Identify which cell holds the provided text, then report its [X, Y] central coordinate. 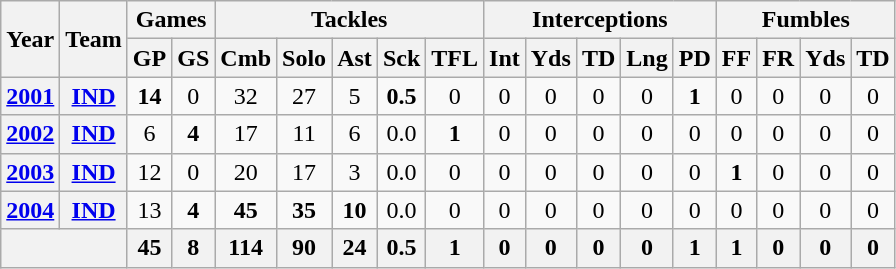
13 [149, 210]
GS [194, 58]
90 [304, 248]
2003 [30, 172]
14 [149, 96]
20 [246, 172]
11 [304, 134]
2002 [30, 134]
Int [505, 58]
FF [736, 58]
35 [304, 210]
2004 [30, 210]
Cmb [246, 58]
Team [94, 39]
Lng [647, 58]
8 [194, 248]
5 [355, 96]
12 [149, 172]
27 [304, 96]
Sck [401, 58]
FR [778, 58]
32 [246, 96]
Tackles [350, 20]
3 [355, 172]
Year [30, 39]
114 [246, 248]
TFL [455, 58]
Fumbles [806, 20]
Games [170, 20]
2001 [30, 96]
10 [355, 210]
GP [149, 58]
PD [694, 58]
Ast [355, 58]
Solo [304, 58]
24 [355, 248]
Interceptions [600, 20]
